Find where the given text appears and provide that cell's center as [x, y] coordinate. 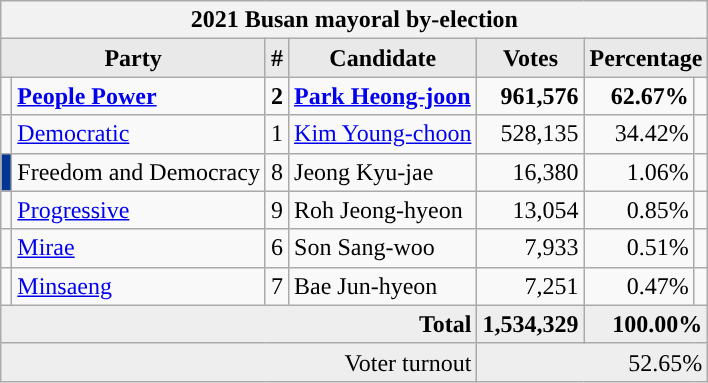
Voter turnout [239, 362]
Freedom and Democracy [139, 172]
7,251 [530, 286]
Park Heong-joon [383, 96]
6 [276, 248]
# [276, 58]
7,933 [530, 248]
9 [276, 210]
Total [239, 324]
Candidate [383, 58]
52.65% [592, 362]
13,054 [530, 210]
Roh Jeong-hyeon [383, 210]
2021 Busan mayoral by-election [354, 20]
Democratic [139, 134]
8 [276, 172]
62.67% [639, 96]
Mirae [139, 248]
16,380 [530, 172]
Kim Young-choon [383, 134]
Bae Jun-hyeon [383, 286]
1.06% [639, 172]
34.42% [639, 134]
0.85% [639, 210]
528,135 [530, 134]
961,576 [530, 96]
Percentage [646, 58]
Party [134, 58]
0.51% [639, 248]
2 [276, 96]
100.00% [646, 324]
Votes [530, 58]
Son Sang-woo [383, 248]
7 [276, 286]
1 [276, 134]
1,534,329 [530, 324]
Minsaeng [139, 286]
People Power [139, 96]
Jeong Kyu-jae [383, 172]
0.47% [639, 286]
Progressive [139, 210]
